Determine the [X, Y] coordinate at the center of the cell enclosing the given text.  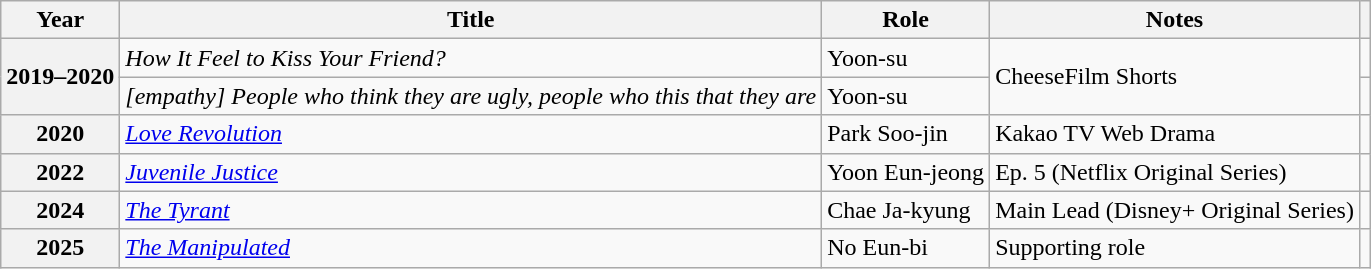
Juvenile Justice [471, 172]
[empathy] People who think they are ugly, people who this that they are [471, 96]
Park Soo-jin [906, 134]
The Manipulated [471, 248]
How It Feel to Kiss Your Friend? [471, 58]
2024 [60, 210]
Main Lead (Disney+ Original Series) [1175, 210]
Kakao TV Web Drama [1175, 134]
No Eun-bi [906, 248]
Yoon Eun-jeong [906, 172]
The Tyrant [471, 210]
Role [906, 20]
Ep. 5 (Netflix Original Series) [1175, 172]
2025 [60, 248]
Supporting role [1175, 248]
2019–2020 [60, 77]
Year [60, 20]
Chae Ja-kyung [906, 210]
Notes [1175, 20]
CheeseFilm Shorts [1175, 77]
2020 [60, 134]
Title [471, 20]
Love Revolution [471, 134]
2022 [60, 172]
